Scan for the cell matching the given text and deliver its [X, Y] coordinate at center. 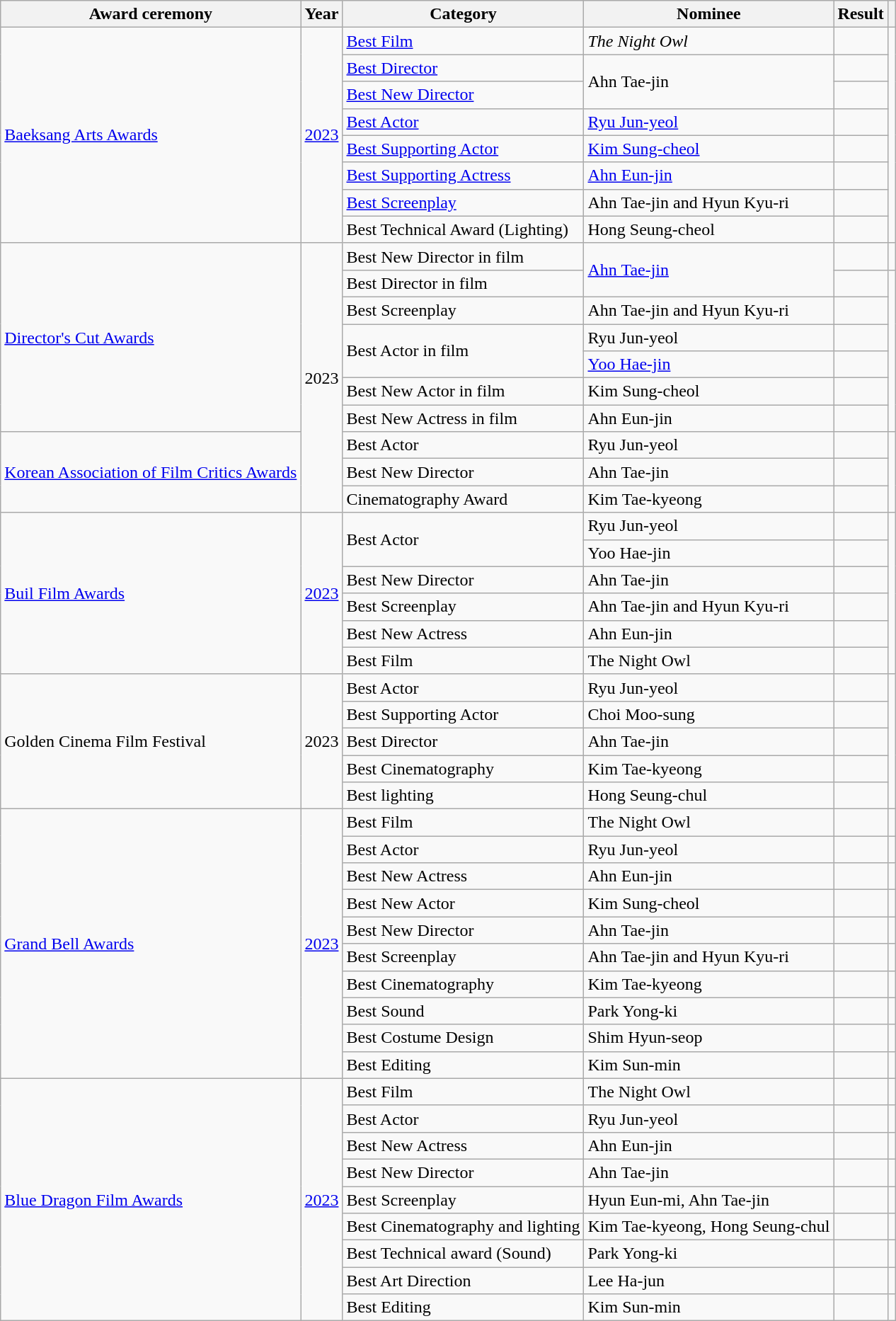
Best Technical award (Sound) [463, 1254]
Hong Seung-cheol [709, 229]
Hyun Eun-mi, Ahn Tae-jin [709, 1200]
Choi Moo-sung [709, 714]
Best New Actress in film [463, 418]
Buil Film Awards [151, 593]
Best Technical Award (Lighting) [463, 229]
Korean Association of Film Critics Awards [151, 472]
Best lighting [463, 796]
Best New Director in film [463, 256]
Best New Actor in film [463, 391]
Shim Hyun-seop [709, 1038]
Best Art Direction [463, 1281]
Award ceremony [151, 14]
Lee Ha-jun [709, 1281]
Best Supporting Actress [463, 176]
Result [861, 14]
Best Cinematography and lighting [463, 1227]
Best Actor in film [463, 351]
Director's Cut Awards [151, 337]
Nominee [709, 14]
Best Director in film [463, 283]
Kim Tae-kyeong, Hong Seung-chul [709, 1227]
Category [463, 14]
Hong Seung-chul [709, 796]
Blue Dragon Film Awards [151, 1199]
Best Sound [463, 1011]
Best Costume Design [463, 1038]
Year [321, 14]
Best New Actor [463, 903]
Baeksang Arts Awards [151, 135]
Cinematography Award [463, 499]
Grand Bell Awards [151, 944]
Golden Cinema Film Festival [151, 741]
